Provide the [x, y] coordinate of the cell's center where the given text is located.  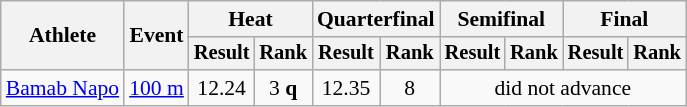
Heat [250, 19]
did not advance [563, 88]
Semifinal [502, 19]
12.24 [222, 88]
8 [410, 88]
100 m [156, 88]
Final [624, 19]
Quarterfinal [376, 19]
Athlete [62, 36]
Bamab Napo [62, 88]
Event [156, 36]
12.35 [346, 88]
3 q [283, 88]
